Detect which cell encompasses the target text, then output its (X, Y) center coordinate. 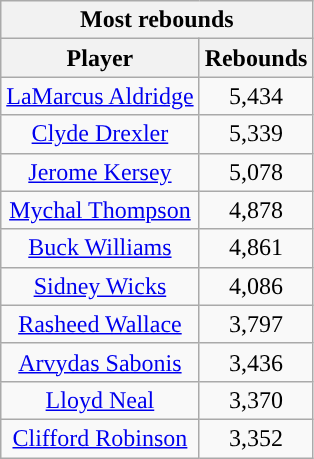
Clifford Robinson (100, 438)
4,086 (256, 286)
Lloyd Neal (100, 400)
3,797 (256, 324)
4,861 (256, 248)
5,339 (256, 134)
Mychal Thompson (100, 210)
3,352 (256, 438)
LaMarcus Aldridge (100, 96)
5,078 (256, 172)
4,878 (256, 210)
Buck Williams (100, 248)
5,434 (256, 96)
Jerome Kersey (100, 172)
3,436 (256, 362)
Rebounds (256, 58)
Arvydas Sabonis (100, 362)
Rasheed Wallace (100, 324)
Sidney Wicks (100, 286)
Most rebounds (157, 20)
3,370 (256, 400)
Player (100, 58)
Clyde Drexler (100, 134)
